Search for the cell housing the specified text and yield its (x, y) center coordinate. 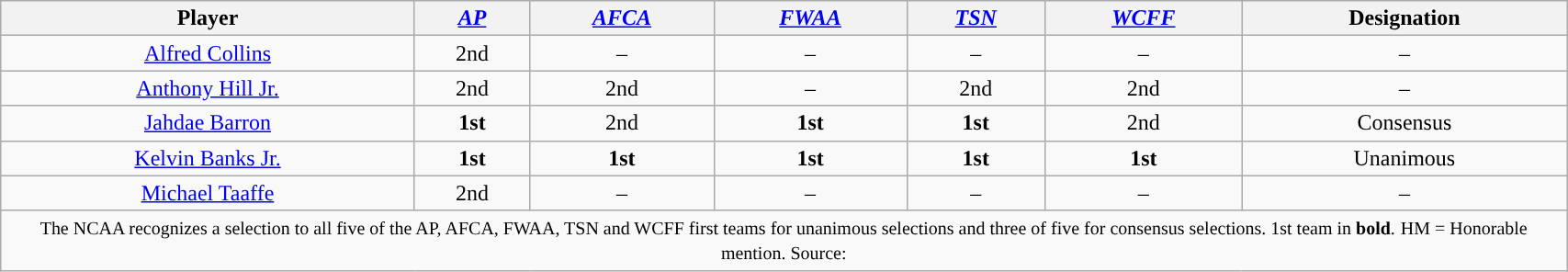
FWAA (810, 18)
Alfred Collins (208, 53)
Jahdae Barron (208, 123)
WCFF (1145, 18)
Consensus (1404, 123)
Player (208, 18)
Kelvin Banks Jr. (208, 158)
Michael Taaffe (208, 193)
Unanimous (1404, 158)
TSN (976, 18)
Designation (1404, 18)
AP (472, 18)
Anthony Hill Jr. (208, 88)
AFCA (622, 18)
